Pinpoint the cell where the given text exists, returning its (x, y) midpoint coordinate. 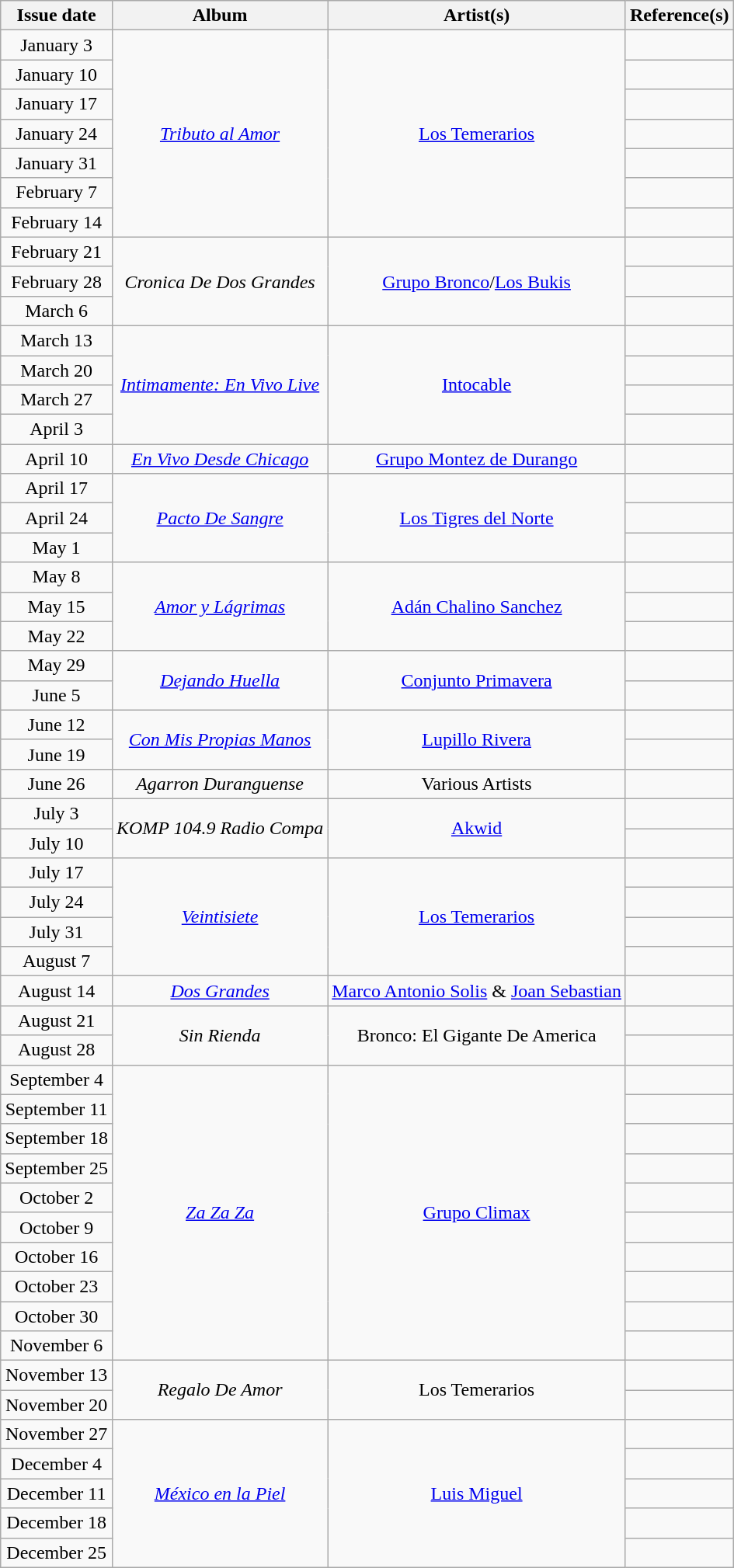
May 22 (57, 636)
Dos Grandes (219, 991)
December 11 (57, 1493)
March 6 (57, 311)
January 31 (57, 163)
Con Mis Propias Manos (219, 739)
October 2 (57, 1198)
Marco Antonio Solis & Joan Sebastian (477, 991)
June 12 (57, 725)
January 10 (57, 75)
December 4 (57, 1464)
October 30 (57, 1316)
November 20 (57, 1405)
February 28 (57, 281)
Issue date (57, 16)
August 21 (57, 1020)
Conjunto Primavera (477, 680)
June 5 (57, 695)
February 14 (57, 222)
Reference(s) (679, 16)
November 6 (57, 1346)
Dejando Huella (219, 680)
México en la Piel (219, 1493)
August 28 (57, 1050)
May 1 (57, 548)
Album (219, 16)
Veintisiete (219, 917)
September 4 (57, 1080)
April 10 (57, 459)
October 9 (57, 1227)
Tributo al Amor (219, 134)
April 17 (57, 488)
Luis Miguel (477, 1493)
July 31 (57, 932)
March 13 (57, 340)
November 13 (57, 1375)
October 16 (57, 1257)
Grupo Montez de Durango (477, 459)
February 7 (57, 193)
May 8 (57, 577)
Regalo De Amor (219, 1390)
August 7 (57, 961)
January 3 (57, 45)
Za Za Za (219, 1213)
September 11 (57, 1109)
August 14 (57, 991)
October 23 (57, 1286)
March 20 (57, 370)
December 18 (57, 1523)
January 24 (57, 134)
Agarron Duranguense (219, 784)
Bronco: El Gigante De America (477, 1035)
May 29 (57, 666)
Cronica De Dos Grandes (219, 281)
July 10 (57, 843)
December 25 (57, 1552)
April 3 (57, 429)
November 27 (57, 1434)
Pacto De Sangre (219, 518)
January 17 (57, 104)
Sin Rienda (219, 1035)
En Vivo Desde Chicago (219, 459)
July 3 (57, 813)
Akwid (477, 828)
Intocable (477, 384)
September 25 (57, 1168)
Amor y Lágrimas (219, 607)
September 18 (57, 1139)
May 15 (57, 607)
April 24 (57, 518)
June 26 (57, 784)
KOMP 104.9 Radio Compa (219, 828)
Grupo Bronco/Los Bukis (477, 281)
Intimamente: En Vivo Live (219, 384)
July 24 (57, 902)
Adán Chalino Sanchez (477, 607)
Lupillo Rivera (477, 739)
Various Artists (477, 784)
July 17 (57, 873)
February 21 (57, 252)
June 19 (57, 754)
Los Tigres del Norte (477, 518)
March 27 (57, 400)
Artist(s) (477, 16)
Grupo Climax (477, 1213)
